Provide the [X, Y] coordinate of the cell's center where the given text is located.  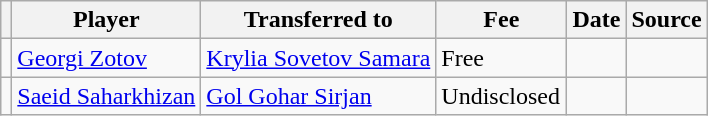
Player [106, 20]
Date [596, 20]
Source [666, 20]
Fee [502, 20]
Free [502, 58]
Gol Gohar Sirjan [318, 96]
Krylia Sovetov Samara [318, 58]
Transferred to [318, 20]
Georgi Zotov [106, 58]
Saeid Saharkhizan [106, 96]
Undisclosed [502, 96]
